For the text-containing cell, return its midpoint in (X, Y) coordinate format. 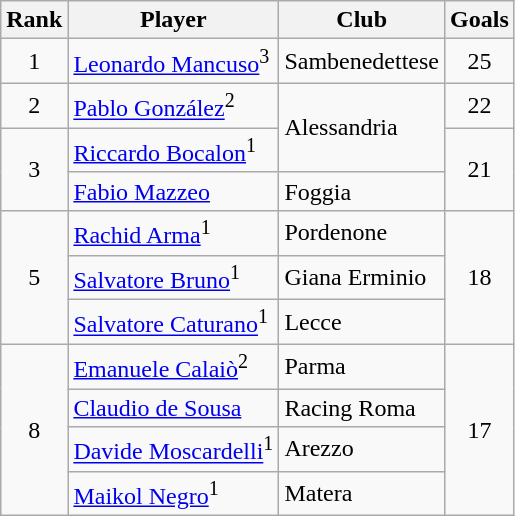
Matera (362, 494)
22 (480, 106)
Club (362, 20)
Parma (362, 366)
Leonardo Mancuso3 (174, 62)
Rachid Arma1 (174, 234)
Pablo González2 (174, 106)
Foggia (362, 191)
Riccardo Bocalon1 (174, 150)
21 (480, 170)
Claudio de Sousa (174, 408)
Racing Roma (362, 408)
Maikol Negro1 (174, 494)
Player (174, 20)
Lecce (362, 322)
Fabio Mazzeo (174, 191)
1 (34, 62)
25 (480, 62)
18 (480, 278)
Sambenedettese (362, 62)
3 (34, 170)
Salvatore Bruno1 (174, 278)
Pordenone (362, 234)
Giana Erminio (362, 278)
2 (34, 106)
17 (480, 430)
5 (34, 278)
Salvatore Caturano1 (174, 322)
Alessandria (362, 128)
8 (34, 430)
Rank (34, 20)
Davide Moscardelli1 (174, 450)
Emanuele Calaiò2 (174, 366)
Goals (480, 20)
Arezzo (362, 450)
